Locate the cell with the specified text and output its (X, Y) center coordinate. 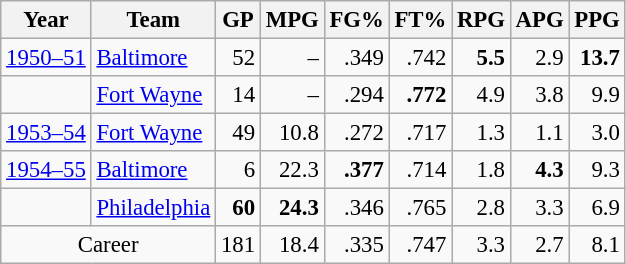
9.9 (597, 95)
3.8 (540, 95)
.765 (420, 208)
.377 (356, 170)
60 (238, 208)
1.1 (540, 133)
49 (238, 133)
.714 (420, 170)
Philadelphia (153, 208)
8.1 (597, 245)
14 (238, 95)
24.3 (292, 208)
13.7 (597, 58)
GP (238, 20)
10.8 (292, 133)
1.8 (482, 170)
.272 (356, 133)
1954–55 (46, 170)
Team (153, 20)
52 (238, 58)
1953–54 (46, 133)
3.0 (597, 133)
1.3 (482, 133)
181 (238, 245)
.349 (356, 58)
9.3 (597, 170)
22.3 (292, 170)
4.3 (540, 170)
.294 (356, 95)
2.8 (482, 208)
5.5 (482, 58)
.335 (356, 245)
.346 (356, 208)
Year (46, 20)
2.7 (540, 245)
Career (108, 245)
APG (540, 20)
.717 (420, 133)
FT% (420, 20)
6.9 (597, 208)
2.9 (540, 58)
FG% (356, 20)
MPG (292, 20)
18.4 (292, 245)
1950–51 (46, 58)
4.9 (482, 95)
.747 (420, 245)
RPG (482, 20)
6 (238, 170)
.772 (420, 95)
.742 (420, 58)
PPG (597, 20)
